Scan for the cell matching the given text and deliver its [x, y] coordinate at center. 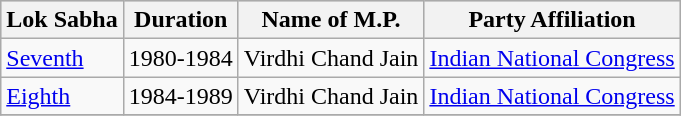
Eighth [62, 96]
Lok Sabha [62, 20]
Seventh [62, 58]
Duration [180, 20]
1980-1984 [180, 58]
Name of M.P. [331, 20]
Party Affiliation [552, 20]
1984-1989 [180, 96]
